Extract the (X, Y) coordinate from the center of the cell holding the provided text.  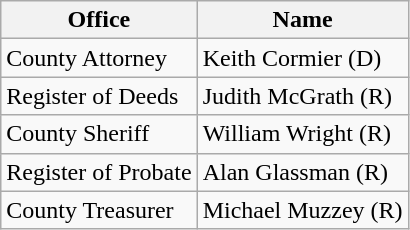
Register of Probate (99, 172)
William Wright (R) (302, 134)
Michael Muzzey (R) (302, 210)
County Treasurer (99, 210)
County Sheriff (99, 134)
County Attorney (99, 58)
Keith Cormier (D) (302, 58)
Alan Glassman (R) (302, 172)
Register of Deeds (99, 96)
Judith McGrath (R) (302, 96)
Name (302, 20)
Office (99, 20)
